Return [x, y] of the center of cell containing provided text 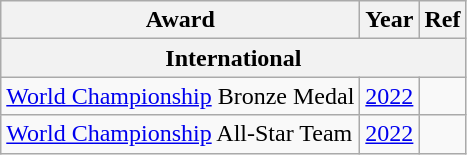
Award [180, 20]
International [234, 58]
Year [390, 20]
Ref [442, 20]
World Championship All-Star Team [180, 134]
World Championship Bronze Medal [180, 96]
